Return the (x, y) coordinate for the center point of the cell that contains the specified text.  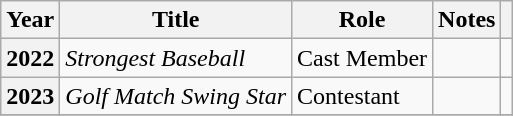
Golf Match Swing Star (176, 96)
Cast Member (362, 58)
Year (30, 20)
Notes (467, 20)
Strongest Baseball (176, 58)
Title (176, 20)
2022 (30, 58)
2023 (30, 96)
Role (362, 20)
Contestant (362, 96)
